Determine the (x, y) coordinate at the center of the cell enclosing the given text.  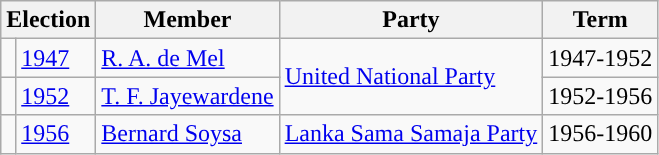
Term (600, 20)
Election (48, 20)
1956 (56, 134)
Party (411, 20)
Member (188, 20)
R. A. de Mel (188, 58)
1947 (56, 58)
Lanka Sama Samaja Party (411, 134)
T. F. Jayewardene (188, 96)
1952 (56, 96)
Bernard Soysa (188, 134)
United National Party (411, 77)
1952-1956 (600, 96)
1956-1960 (600, 134)
1947-1952 (600, 58)
